Search for the cell housing the specified text and yield its (X, Y) center coordinate. 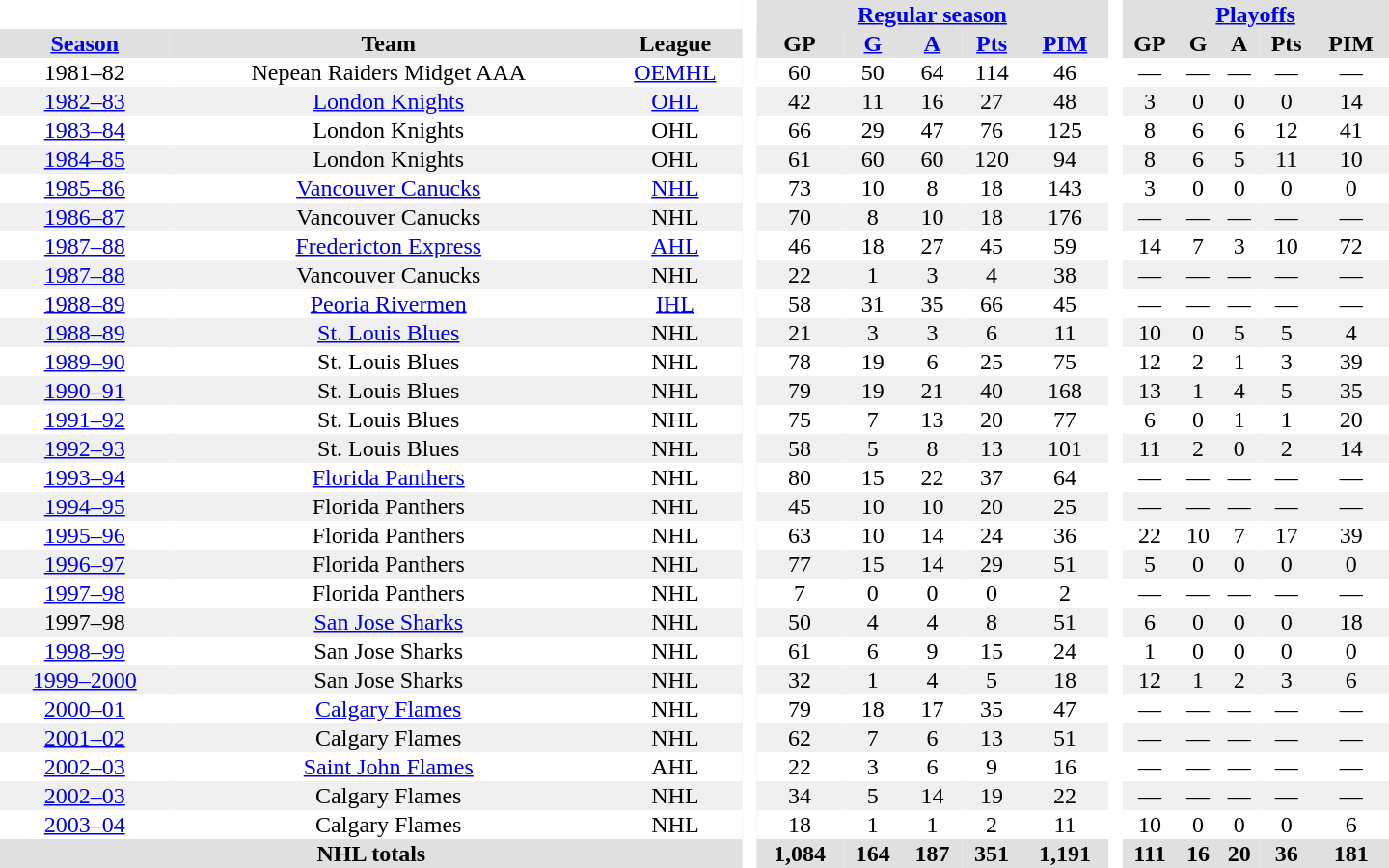
38 (1065, 275)
63 (800, 535)
76 (992, 130)
125 (1065, 130)
1998–99 (85, 651)
70 (800, 217)
80 (800, 477)
143 (1065, 188)
111 (1150, 854)
37 (992, 477)
Saint John Flames (388, 767)
40 (992, 391)
101 (1065, 448)
Team (388, 43)
1993–94 (85, 477)
62 (800, 738)
41 (1350, 130)
1983–84 (85, 130)
187 (933, 854)
Regular season (932, 14)
2001–02 (85, 738)
1995–96 (85, 535)
1,191 (1065, 854)
OEMHL (675, 72)
59 (1065, 246)
Season (85, 43)
181 (1350, 854)
1994–95 (85, 506)
Fredericton Express (388, 246)
78 (800, 362)
351 (992, 854)
IHL (675, 304)
114 (992, 72)
120 (992, 159)
32 (800, 680)
NHL totals (371, 854)
1996–97 (85, 564)
1981–82 (85, 72)
31 (873, 304)
1,084 (800, 854)
1999–2000 (85, 680)
34 (800, 796)
Nepean Raiders Midget AAA (388, 72)
42 (800, 101)
1990–91 (85, 391)
164 (873, 854)
48 (1065, 101)
73 (800, 188)
1991–92 (85, 420)
1985–86 (85, 188)
1989–90 (85, 362)
1982–83 (85, 101)
72 (1350, 246)
1984–85 (85, 159)
1992–93 (85, 448)
Playoffs (1256, 14)
168 (1065, 391)
League (675, 43)
Peoria Rivermen (388, 304)
2003–04 (85, 825)
176 (1065, 217)
1986–87 (85, 217)
2000–01 (85, 709)
94 (1065, 159)
